Identify which cell holds the provided text, then report its [X, Y] central coordinate. 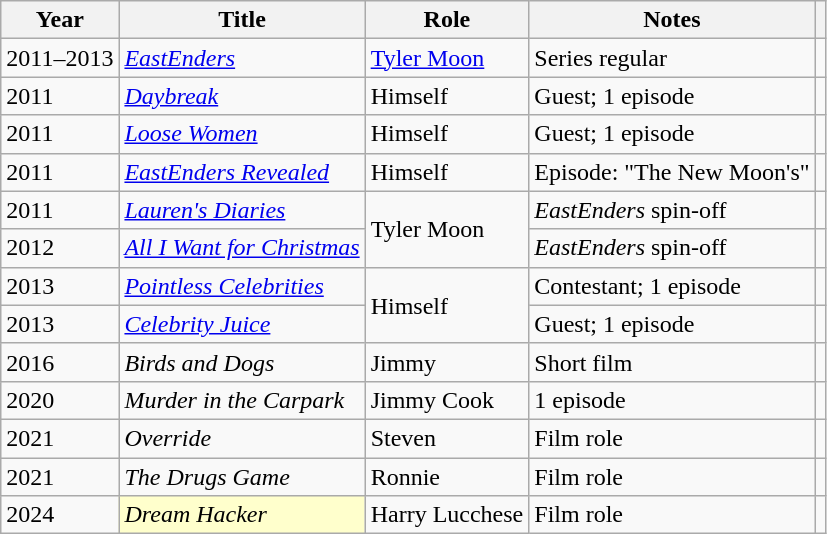
EastEnders [242, 58]
Override [242, 438]
Birds and Dogs [242, 362]
Series regular [672, 58]
1 episode [672, 400]
2020 [60, 400]
Celebrity Juice [242, 324]
Jimmy [447, 362]
Year [60, 20]
2024 [60, 515]
Murder in the Carpark [242, 400]
The Drugs Game [242, 477]
Title [242, 20]
2011–2013 [60, 58]
Role [447, 20]
Lauren's Diaries [242, 210]
Steven [447, 438]
All I Want for Christmas [242, 248]
Episode: "The New Moon's" [672, 172]
Loose Women [242, 134]
2012 [60, 248]
Pointless Celebrities [242, 286]
Ronnie [447, 477]
EastEnders Revealed [242, 172]
Harry Lucchese [447, 515]
Jimmy Cook [447, 400]
2016 [60, 362]
Dream Hacker [242, 515]
Daybreak [242, 96]
Short film [672, 362]
Notes [672, 20]
Contestant; 1 episode [672, 286]
